Scan for the cell matching the given text and deliver its [x, y] coordinate at center. 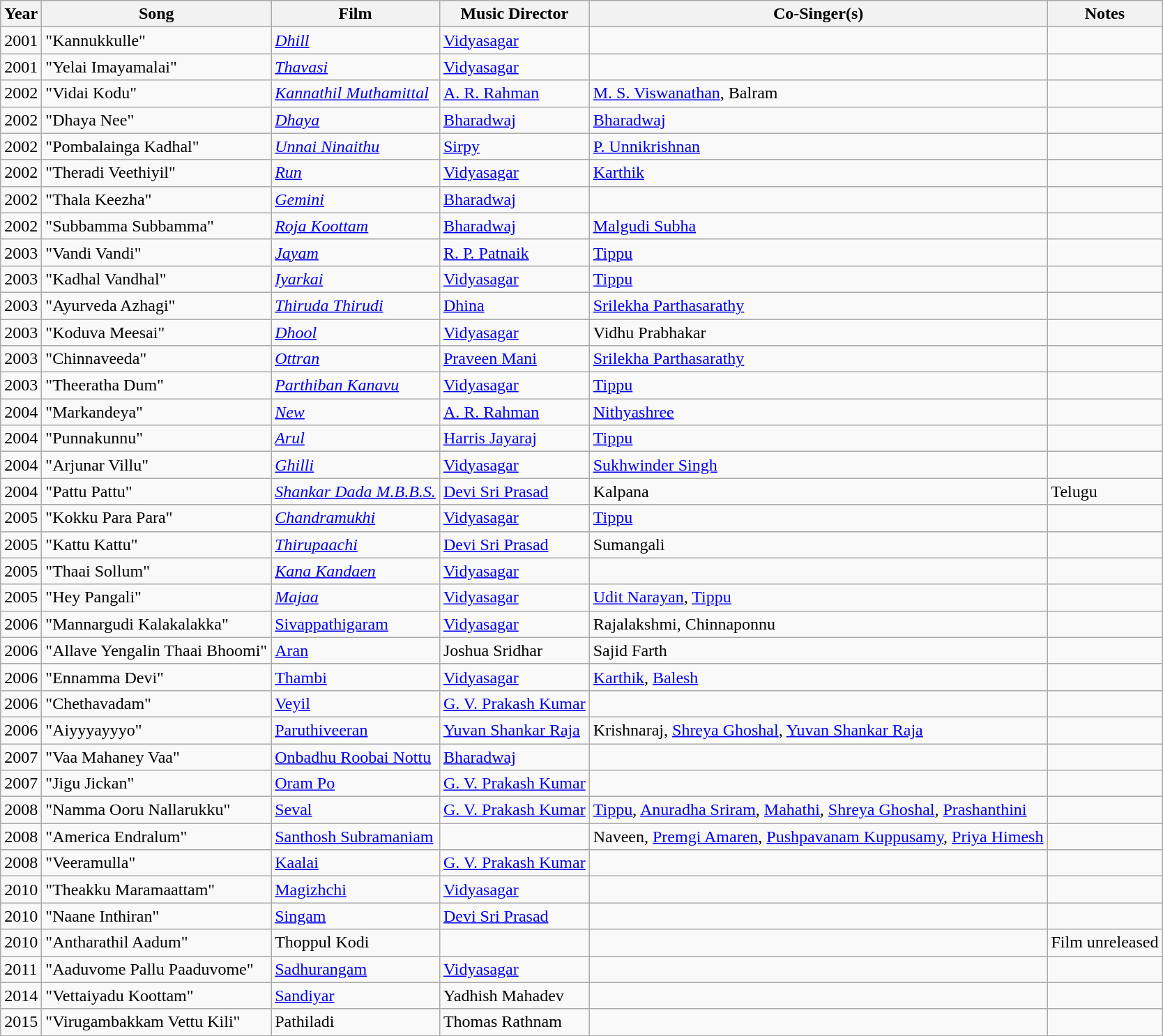
"Theakku Maramaattam" [156, 890]
Majaa [356, 597]
"Allave Yengalin Thaai Bhoomi" [156, 650]
Ghilli [356, 465]
Dhill [356, 40]
"Chethavadam" [156, 703]
Karthik [819, 173]
"Arjunar Villu" [156, 465]
"America Endralum" [156, 837]
"Namma Ooru Nallarukku" [156, 810]
P. Unnikrishnan [819, 146]
"Thaai Sollum" [156, 571]
"Vettaiyadu Koottam" [156, 996]
Kalpana [819, 492]
"Theeratha Dum" [156, 386]
Sadhurangam [356, 969]
Year [21, 14]
"Hey Pangali" [156, 597]
Praveen Mani [515, 359]
"Aiyyyayyyo" [156, 730]
"Markandeya" [156, 412]
Film unreleased [1104, 943]
Sajid Farth [819, 650]
Thavasi [356, 67]
Co-Singer(s) [819, 14]
Singam [356, 916]
2014 [21, 996]
"Mannargudi Kalakalakka" [156, 624]
Yadhish Mahadev [515, 996]
Thomas Rathnam [515, 1022]
Joshua Sridhar [515, 650]
"Yelai Imayamalai" [156, 67]
Sumangali [819, 544]
Thirupaachi [356, 544]
Vidhu Prabhakar [819, 333]
Naveen, Premgi Amaren, Pushpavanam Kuppusamy, Priya Himesh [819, 837]
Oram Po [356, 784]
"Virugambakkam Vettu Kili" [156, 1022]
Arul [356, 439]
Nithyashree [819, 412]
"Subbamma Subbamma" [156, 226]
"Kokku Para Para" [156, 518]
Shankar Dada M.B.B.S. [356, 492]
Sivappathigaram [356, 624]
"Ayurveda Azhagi" [156, 305]
Tippu, Anuradha Sriram, Mahathi, Shreya Ghoshal, Prashanthini [819, 810]
Magizhchi [356, 890]
"Aaduvome Pallu Paaduvome" [156, 969]
"Koduva Meesai" [156, 333]
Dhool [356, 333]
Aran [356, 650]
Ottran [356, 359]
Santhosh Subramaniam [356, 837]
Thoppul Kodi [356, 943]
Pathiladi [356, 1022]
Sandiyar [356, 996]
"Chinnaveeda" [156, 359]
Thiruda Thirudi [356, 305]
Sirpy [515, 146]
Parthiban Kanavu [356, 386]
Telugu [1104, 492]
Thambi [356, 677]
Kana Kandaen [356, 571]
Dhaya [356, 120]
Karthik, Balesh [819, 677]
"Veeramulla" [156, 863]
Dhina [515, 305]
"Jigu Jickan" [156, 784]
Udit Narayan, Tippu [819, 597]
"Naane Inthiran" [156, 916]
"Dhaya Nee" [156, 120]
Run [356, 173]
Kannathil Muthamittal [356, 93]
"Punnakunnu" [156, 439]
"Vaa Mahaney Vaa" [156, 756]
M. S. Viswanathan, Balram [819, 93]
"Kadhal Vandhal" [156, 279]
Rajalakshmi, Chinnaponnu [819, 624]
Sukhwinder Singh [819, 465]
"Thala Keezha" [156, 199]
Notes [1104, 14]
Yuvan Shankar Raja [515, 730]
2011 [21, 969]
"Theradi Veethiyil" [156, 173]
"Pattu Pattu" [156, 492]
Harris Jayaraj [515, 439]
Unnai Ninaithu [356, 146]
"Kattu Kattu" [156, 544]
"Ennamma Devi" [156, 677]
Krishnaraj, Shreya Ghoshal, Yuvan Shankar Raja [819, 730]
"Vandi Vandi" [156, 252]
"Vidai Kodu" [156, 93]
Paruthiveeran [356, 730]
Film [356, 14]
Gemini [356, 199]
"Kannukkulle" [156, 40]
New [356, 412]
"Pombalainga Kadhal" [156, 146]
Music Director [515, 14]
Seval [356, 810]
"Antharathil Aadum" [156, 943]
Song [156, 14]
2015 [21, 1022]
Kaalai [356, 863]
Onbadhu Roobai Nottu [356, 756]
Veyil [356, 703]
Malgudi Subha [819, 226]
Roja Koottam [356, 226]
R. P. Patnaik [515, 252]
Chandramukhi [356, 518]
Jayam [356, 252]
Iyarkai [356, 279]
